Scan for the cell matching the given text and deliver its [X, Y] coordinate at center. 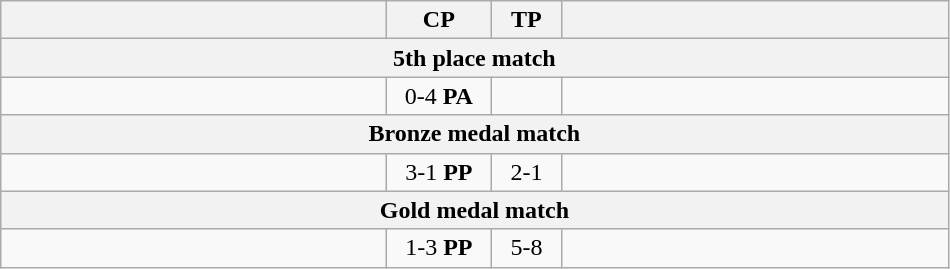
Bronze medal match [474, 134]
TP [526, 20]
Gold medal match [474, 210]
5th place match [474, 58]
1-3 PP [439, 248]
0-4 PA [439, 96]
3-1 PP [439, 172]
2-1 [526, 172]
5-8 [526, 248]
CP [439, 20]
